Scan for the cell matching the given text and deliver its [X, Y] coordinate at center. 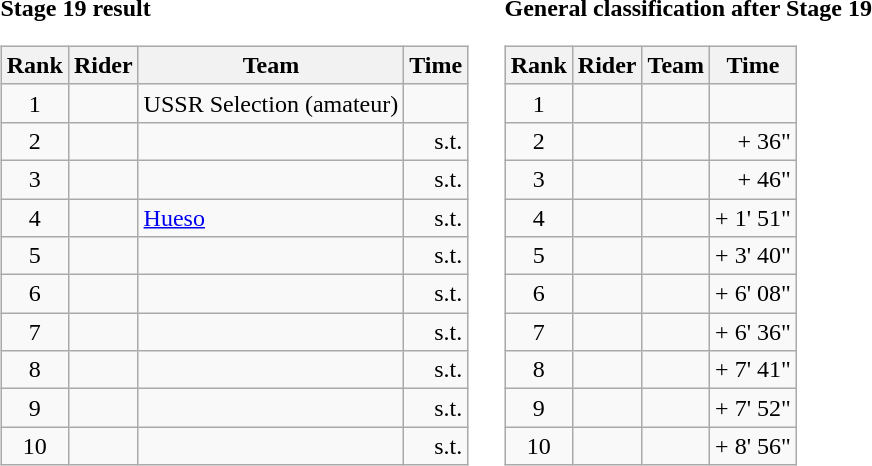
USSR Selection (amateur) [271, 103]
+ 46" [754, 179]
+ 1' 51" [754, 217]
Hueso [271, 217]
+ 3' 40" [754, 256]
+ 7' 41" [754, 370]
+ 6' 08" [754, 294]
+ 36" [754, 141]
+ 7' 52" [754, 408]
+ 8' 56" [754, 446]
+ 6' 36" [754, 332]
